Determine the [x, y] coordinate at the center of the cell enclosing the given text.  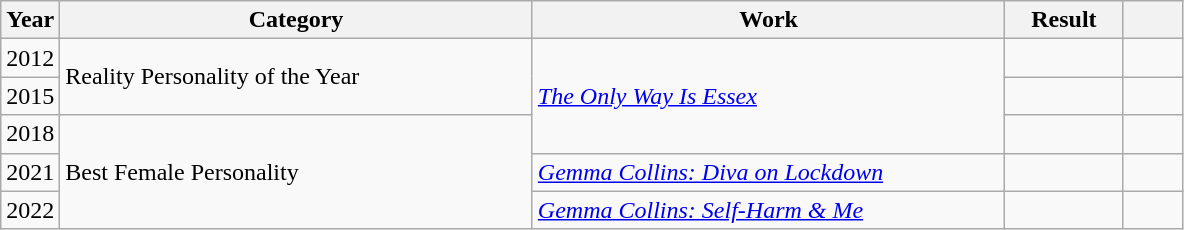
2015 [30, 96]
Gemma Collins: Self-Harm & Me [768, 210]
2018 [30, 134]
Best Female Personality [296, 172]
Gemma Collins: Diva on Lockdown [768, 172]
Result [1064, 20]
Category [296, 20]
2021 [30, 172]
2022 [30, 210]
Work [768, 20]
Reality Personality of the Year [296, 77]
The Only Way Is Essex [768, 96]
Year [30, 20]
2012 [30, 58]
